For the text-containing cell, return its midpoint in [X, Y] coordinate format. 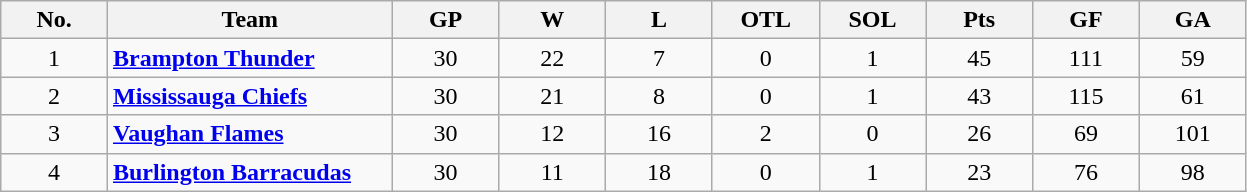
OTL [766, 20]
GA [1192, 20]
GP [446, 20]
11 [552, 172]
98 [1192, 172]
SOL [872, 20]
12 [552, 134]
L [660, 20]
61 [1192, 96]
23 [980, 172]
Vaughan Flames [250, 134]
16 [660, 134]
Brampton Thunder [250, 58]
59 [1192, 58]
111 [1086, 58]
3 [54, 134]
Pts [980, 20]
76 [1086, 172]
No. [54, 20]
Team [250, 20]
69 [1086, 134]
W [552, 20]
115 [1086, 96]
18 [660, 172]
Burlington Barracudas [250, 172]
101 [1192, 134]
45 [980, 58]
21 [552, 96]
8 [660, 96]
22 [552, 58]
43 [980, 96]
Mississauga Chiefs [250, 96]
26 [980, 134]
4 [54, 172]
GF [1086, 20]
7 [660, 58]
